Identify which cell holds the provided text, then report its [x, y] central coordinate. 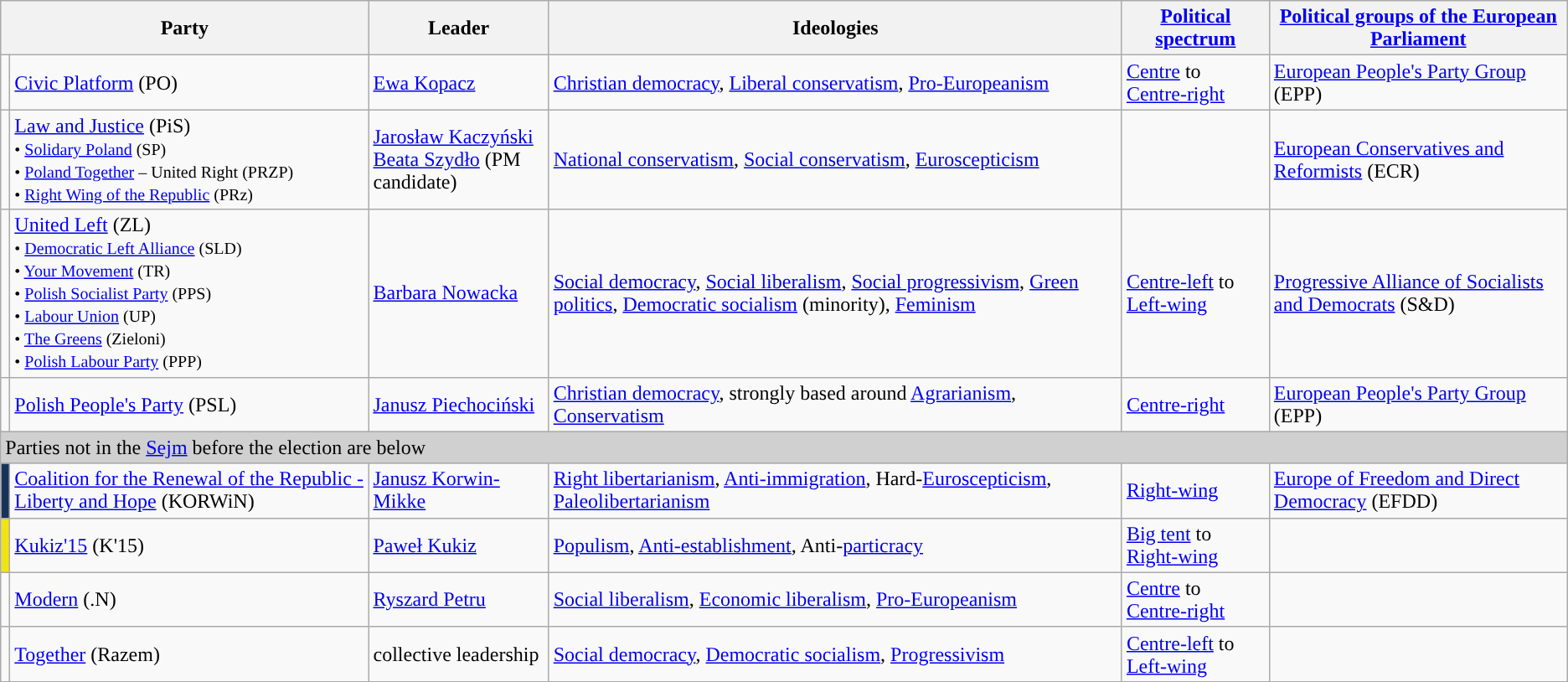
Ewa Kopacz [459, 82]
Kukiz'15 (K'15) [189, 545]
Law and Justice (PiS)• Solidary Poland (SP) • Poland Together – United Right (PRZP) • Right Wing of the Republic (PRz) [189, 159]
Christian democracy, Liberal conservatism, Pro-Europeanism [835, 82]
Paweł Kukiz [459, 545]
Progressive Alliance of Socialists and Democrats (S&D) [1418, 293]
Together (Razem) [189, 654]
Janusz Korwin-Mikke [459, 491]
Europe of Freedom and Direct Democracy (EFDD) [1418, 491]
Ryszard Petru [459, 600]
Political spectrum [1195, 28]
Polish People's Party (PSL) [189, 404]
Civic Platform (PO) [189, 82]
collective leadership [459, 654]
Social democracy, Democratic socialism, Progressivism [835, 654]
Leader [459, 28]
Populism, Anti-establishment, Anti-particracy [835, 545]
European Conservatives and Reformists (ECR) [1418, 159]
Christian democracy, strongly based around Agrarianism, Conservatism [835, 404]
Jarosław Kaczyński Beata Szydło (PM candidate) [459, 159]
Ideologies [835, 28]
Party [184, 28]
Parties not in the Sejm before the election are below [784, 447]
Centre-right [1195, 404]
National conservatism, Social conservatism, Euroscepticism [835, 159]
Big tent to Right-wing [1195, 545]
Political groups of the European Parliament [1418, 28]
Right-wing [1195, 491]
Modern (.N) [189, 600]
Janusz Piechociński [459, 404]
Social democracy, Social liberalism, Social progressivism, Green politics, Democratic socialism (minority), Feminism [835, 293]
Coalition for the Renewal of the Republic - Liberty and Hope (KORWiN) [189, 491]
Social liberalism, Economic liberalism, Pro-Europeanism [835, 600]
Right libertarianism, Anti-immigration, Hard-Euroscepticism, Paleolibertarianism [835, 491]
Barbara Nowacka [459, 293]
